Identify which cell holds the provided text, then report its (x, y) central coordinate. 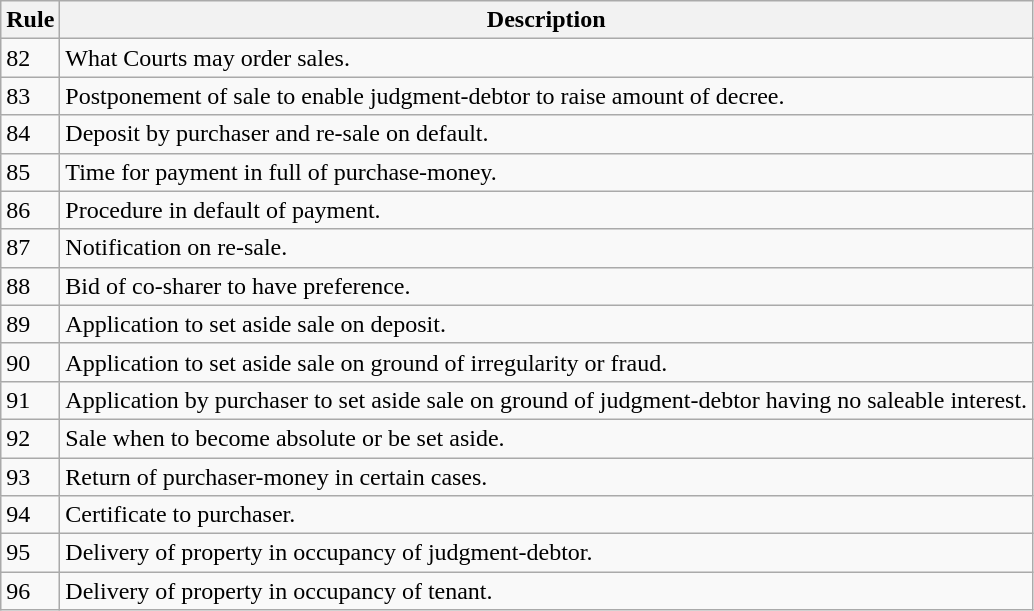
Sale when to become absolute or be set aside. (546, 438)
Procedure in default of payment. (546, 210)
Application by purchaser to set aside sale on ground of judgment-debtor having no saleable interest. (546, 400)
Deposit by purchaser and re-sale on default. (546, 134)
86 (30, 210)
92 (30, 438)
82 (30, 58)
84 (30, 134)
90 (30, 362)
83 (30, 96)
Bid of co-sharer to have preference. (546, 286)
Notification on re-sale. (546, 248)
96 (30, 591)
94 (30, 515)
What Courts may order sales. (546, 58)
85 (30, 172)
Application to set aside sale on deposit. (546, 324)
91 (30, 400)
Postponement of sale to enable judgment-debtor to raise amount of decree. (546, 96)
Time for payment in full of purchase-money. (546, 172)
88 (30, 286)
95 (30, 553)
Return of purchaser-money in certain cases. (546, 477)
Delivery of property in occupancy of judgment-debtor. (546, 553)
Delivery of property in occupancy of tenant. (546, 591)
93 (30, 477)
87 (30, 248)
Rule (30, 20)
Certificate to purchaser. (546, 515)
Application to set aside sale on ground of irregularity or fraud. (546, 362)
Description (546, 20)
89 (30, 324)
